Extract the [X, Y] coordinate from the center of the cell holding the provided text.  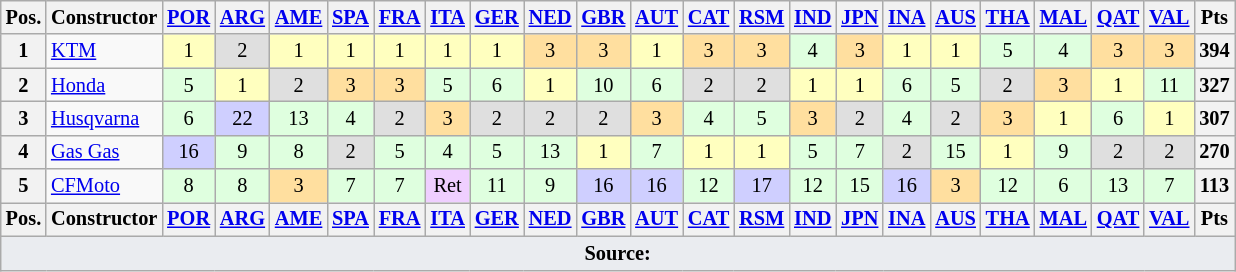
Gas Gas [104, 152]
270 [1214, 152]
113 [1214, 186]
394 [1214, 51]
307 [1214, 118]
22 [242, 118]
Source: [618, 253]
10 [603, 85]
Ret [447, 186]
KTM [104, 51]
Husqvarna [104, 118]
327 [1214, 85]
Honda [104, 85]
CFMoto [104, 186]
17 [762, 186]
